Identify which cell holds the provided text, then report its (x, y) central coordinate. 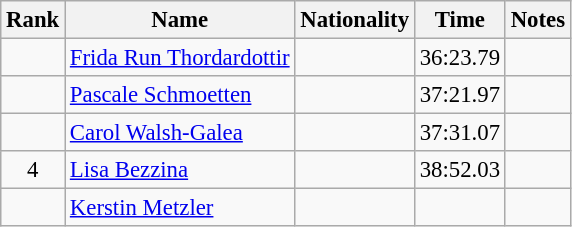
Time (460, 20)
Pascale Schmoetten (180, 95)
37:31.07 (460, 133)
36:23.79 (460, 58)
38:52.03 (460, 170)
Carol Walsh-Galea (180, 133)
Name (180, 20)
4 (33, 170)
Frida Run Thordardottir (180, 58)
Nationality (354, 20)
Rank (33, 20)
Kerstin Metzler (180, 208)
Lisa Bezzina (180, 170)
37:21.97 (460, 95)
Notes (538, 20)
